Return [X, Y] of the center of cell containing provided text 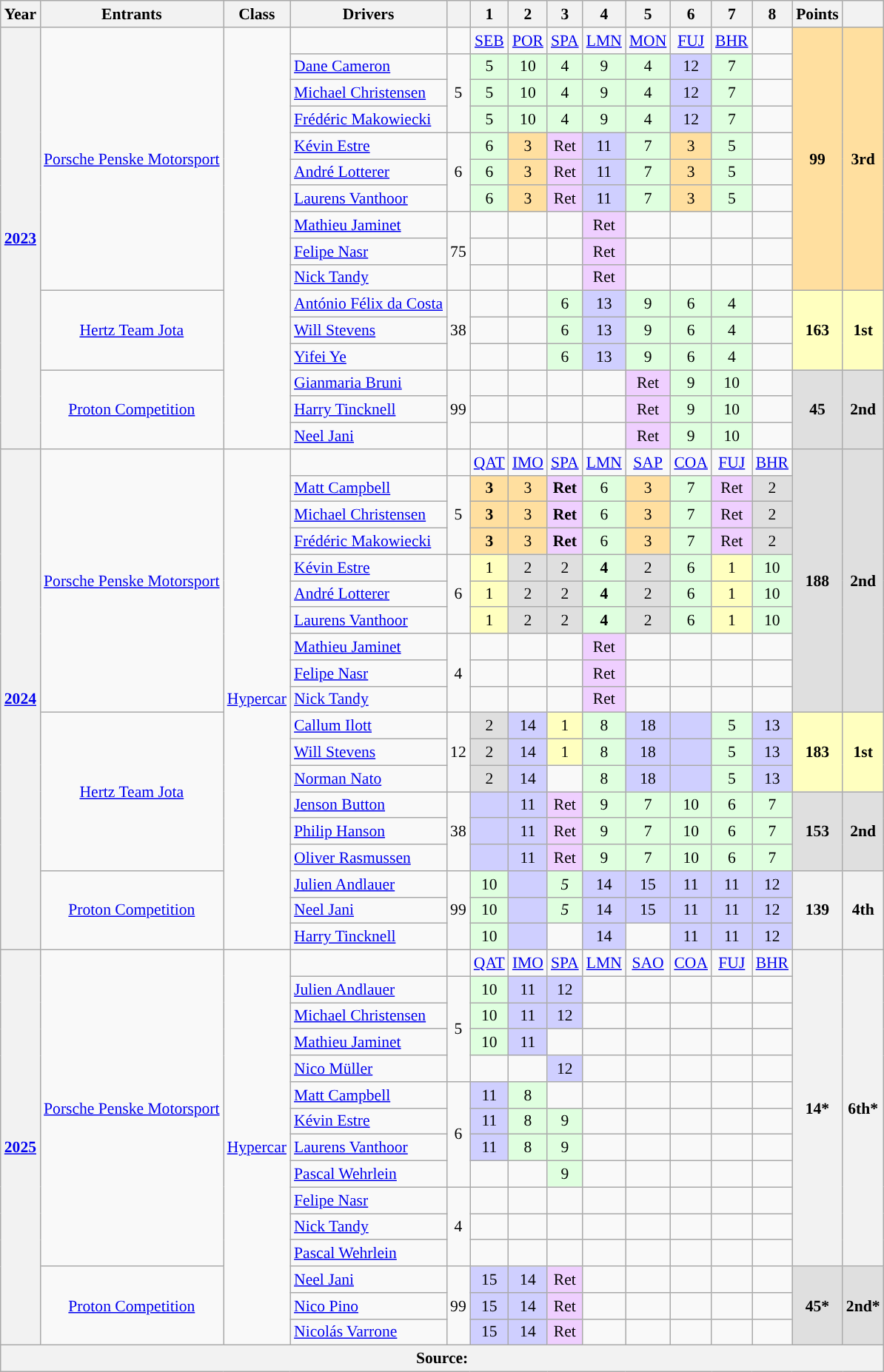
Entrants [132, 14]
Source: [443, 1359]
183 [817, 752]
75 [458, 252]
45 [817, 410]
2024 [21, 700]
Norman Nato [369, 779]
139 [817, 910]
4th [863, 910]
SAP [649, 463]
2025 [21, 1148]
Philip Hanson [369, 832]
Callum Ilott [369, 726]
Gianmaria Bruni [369, 383]
Nico Müller [369, 1069]
Jenson Button [369, 805]
MON [649, 41]
António Félix da Costa [369, 304]
6th* [863, 1109]
153 [817, 832]
SAO [649, 964]
45* [817, 1305]
14* [817, 1109]
Nico Pino [369, 1306]
3rd [863, 159]
2023 [21, 238]
Class [257, 14]
Nicolás Varrone [369, 1332]
163 [817, 330]
Oliver Rasmussen [369, 858]
Points [817, 14]
Yifei Ye [369, 357]
Dane Cameron [369, 67]
188 [817, 581]
POR [528, 41]
2nd* [863, 1305]
Year [21, 14]
SEB [489, 41]
Drivers [369, 14]
